Identify which cell holds the provided text, then report its [x, y] central coordinate. 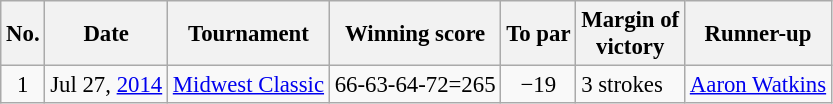
Tournament [249, 34]
−19 [538, 85]
Runner-up [758, 34]
Date [106, 34]
Winning score [415, 34]
Margin ofvictory [630, 34]
66-63-64-72=265 [415, 85]
3 strokes [630, 85]
Aaron Watkins [758, 85]
Midwest Classic [249, 85]
To par [538, 34]
No. [23, 34]
Jul 27, 2014 [106, 85]
1 [23, 85]
